Determine the [X, Y] coordinate at the center of the cell enclosing the given text.  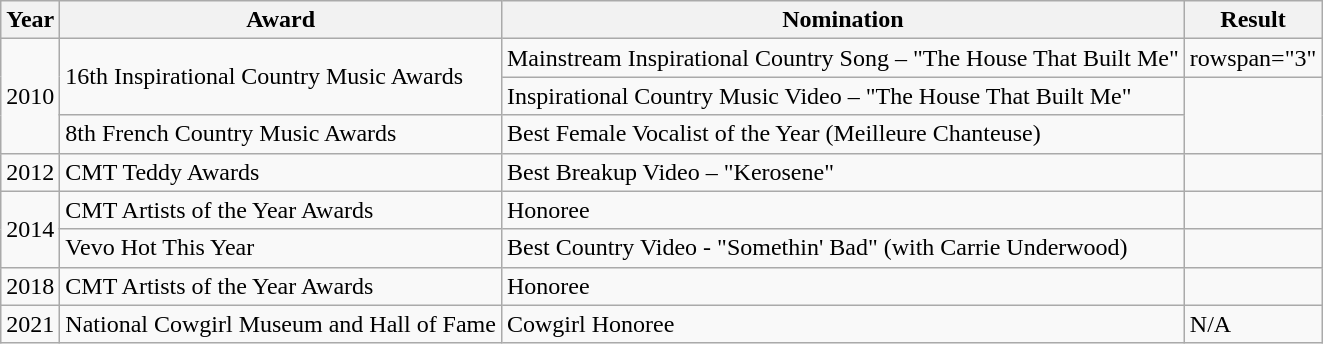
Result [1253, 20]
Best Female Vocalist of the Year (Meilleure Chanteuse) [842, 134]
Mainstream Inspirational Country Song – "The House That Built Me" [842, 58]
Best Country Video - "Somethin' Bad" (with Carrie Underwood) [842, 248]
Inspirational Country Music Video – "The House That Built Me" [842, 96]
rowspan="3" [1253, 58]
2012 [30, 172]
16th Inspirational Country Music Awards [281, 77]
Vevo Hot This Year [281, 248]
N/A [1253, 324]
2014 [30, 229]
Year [30, 20]
CMT Teddy Awards [281, 172]
2021 [30, 324]
2010 [30, 96]
National Cowgirl Museum and Hall of Fame [281, 324]
8th French Country Music Awards [281, 134]
Best Breakup Video – "Kerosene" [842, 172]
2018 [30, 286]
Award [281, 20]
Nomination [842, 20]
Cowgirl Honoree [842, 324]
